Capture the cell that displays the provided text and extract its [x, y] central coordinate. 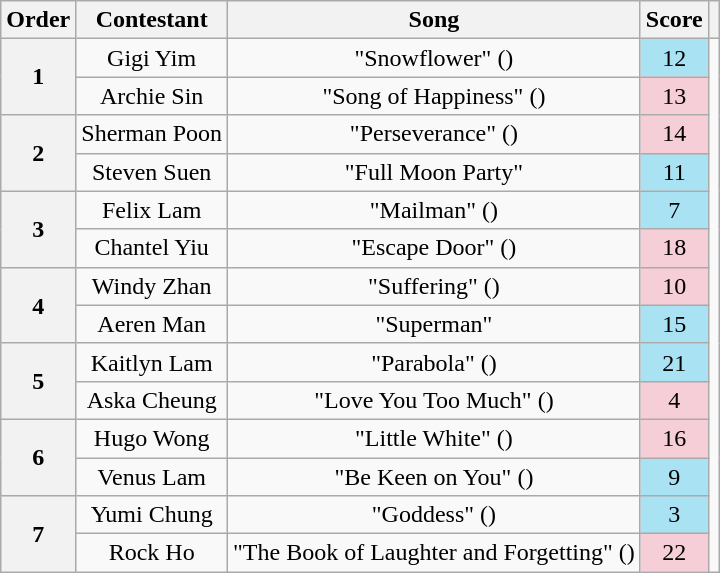
1 [38, 77]
"Love You Too Much" () [434, 400]
Archie Sin [152, 96]
Windy Zhan [152, 286]
14 [674, 134]
Venus Lam [152, 477]
Felix Lam [152, 210]
"Superman" [434, 324]
18 [674, 248]
12 [674, 58]
22 [674, 553]
"Be Keen on You" () [434, 477]
16 [674, 438]
Sherman Poon [152, 134]
"Goddess" () [434, 515]
"Snowflower" () [434, 58]
"Little White" () [434, 438]
15 [674, 324]
11 [674, 172]
"Suffering" () [434, 286]
Contestant [152, 20]
Song [434, 20]
Kaitlyn Lam [152, 362]
2 [38, 153]
Gigi Yim [152, 58]
13 [674, 96]
Chantel Yiu [152, 248]
"Mailman" () [434, 210]
Yumi Chung [152, 515]
"Song of Happiness" () [434, 96]
21 [674, 362]
Score [674, 20]
Aska Cheung [152, 400]
"The Book of Laughter and Forgetting" () [434, 553]
6 [38, 457]
"Escape Door" () [434, 248]
Aeren Man [152, 324]
Hugo Wong [152, 438]
"Perseverance" () [434, 134]
"Full Moon Party" [434, 172]
Rock Ho [152, 553]
9 [674, 477]
10 [674, 286]
Steven Suen [152, 172]
5 [38, 381]
"Parabola" () [434, 362]
Order [38, 20]
